Return (x, y) of the center of cell containing provided text 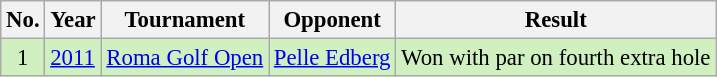
Won with par on fourth extra hole (556, 58)
Pelle Edberg (332, 58)
1 (23, 58)
Roma Golf Open (185, 58)
No. (23, 20)
Year (73, 20)
2011 (73, 58)
Opponent (332, 20)
Result (556, 20)
Tournament (185, 20)
